Return (X, Y) of the center of cell containing provided text 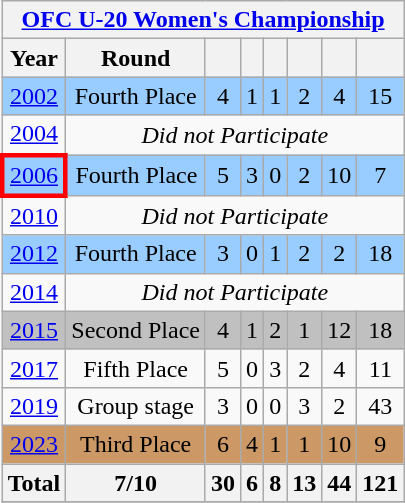
2002 (34, 96)
11 (380, 368)
44 (340, 483)
30 (222, 483)
43 (380, 406)
2004 (34, 135)
121 (380, 483)
Round (136, 58)
2014 (34, 292)
Total (34, 483)
2010 (34, 216)
OFC U-20 Women's Championship (203, 20)
9 (380, 444)
8 (276, 483)
13 (304, 483)
2017 (34, 368)
12 (340, 330)
Year (34, 58)
7/10 (136, 483)
2019 (34, 406)
Second Place (136, 330)
Group stage (136, 406)
Fifth Place (136, 368)
2006 (34, 174)
Third Place (136, 444)
2012 (34, 254)
2015 (34, 330)
15 (380, 96)
7 (380, 174)
2023 (34, 444)
